Identify which cell holds the provided text, then report its [X, Y] central coordinate. 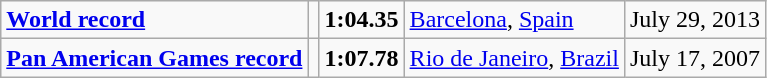
Rio de Janeiro, Brazil [514, 58]
Barcelona, Spain [514, 20]
July 29, 2013 [694, 20]
World record [154, 20]
1:07.78 [362, 58]
1:04.35 [362, 20]
Pan American Games record [154, 58]
July 17, 2007 [694, 58]
